Detect which cell encompasses the target text, then output its [x, y] center coordinate. 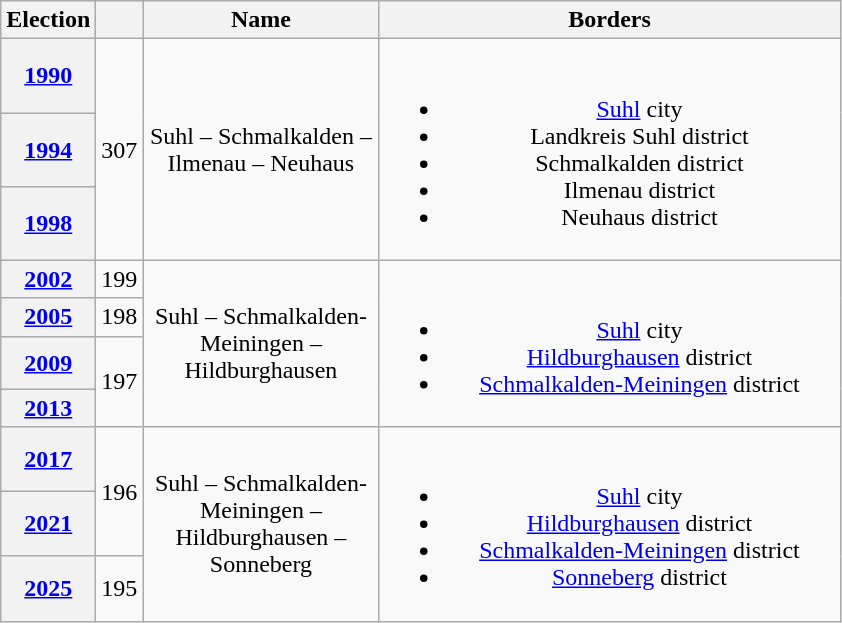
Name [261, 20]
Suhl cityHildburghausen districtSchmalkalden-Meiningen district [610, 344]
Suhl – Schmalkalden – Ilmenau – Neuhaus [261, 150]
2021 [48, 524]
2002 [48, 279]
1998 [48, 223]
1994 [48, 149]
Suhl cityHildburghausen districtSchmalkalden-Meiningen districtSonneberg district [610, 524]
1990 [48, 76]
Election [48, 20]
196 [120, 492]
2017 [48, 460]
Suhl – Schmalkalden-Meiningen – Hildburghausen – Sonneberg [261, 524]
Borders [610, 20]
199 [120, 279]
Suhl cityLandkreis Suhl districtSchmalkalden districtIlmenau districtNeuhaus district [610, 150]
2013 [48, 408]
198 [120, 317]
197 [120, 382]
195 [120, 588]
Suhl – Schmalkalden-Meiningen – Hildburghausen [261, 344]
2005 [48, 317]
2025 [48, 588]
307 [120, 150]
2009 [48, 362]
